Return the (x, y) coordinate for the center point of the cell that contains the specified text.  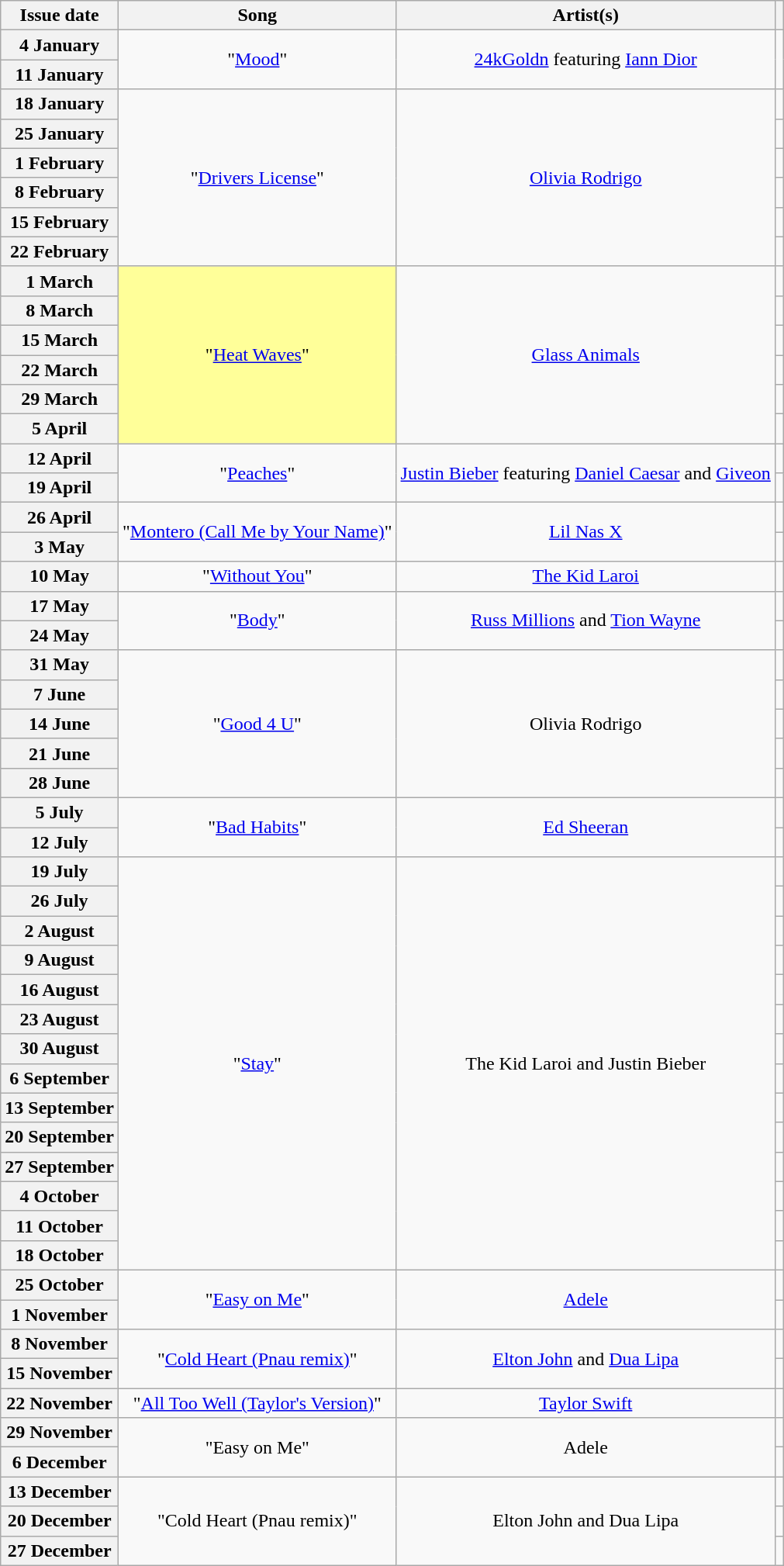
15 November (60, 1374)
25 October (60, 1284)
4 January (60, 45)
2 August (60, 931)
5 July (60, 812)
8 March (60, 310)
11 January (60, 74)
27 September (60, 1167)
"Without You" (257, 576)
7 June (60, 694)
19 July (60, 872)
"Stay" (257, 1064)
Justin Bieber featuring Daniel Caesar and Giveon (585, 473)
Issue date (60, 16)
21 June (60, 753)
5 April (60, 429)
"Good 4 U" (257, 724)
23 August (60, 1019)
Ed Sheeran (585, 827)
31 May (60, 665)
22 November (60, 1403)
"Heat Waves" (257, 354)
14 June (60, 724)
8 November (60, 1344)
1 February (60, 163)
13 September (60, 1108)
12 July (60, 842)
16 August (60, 990)
10 May (60, 576)
8 February (60, 192)
30 August (60, 1049)
11 October (60, 1225)
6 September (60, 1078)
22 March (60, 370)
"All Too Well (Taylor's Version)" (257, 1403)
"Montero (Call Me by Your Name)" (257, 532)
"Drivers License" (257, 178)
26 April (60, 517)
17 May (60, 606)
Glass Animals (585, 354)
15 March (60, 340)
"Body" (257, 621)
24 May (60, 635)
22 February (60, 251)
"Bad Habits" (257, 827)
The Kid Laroi and Justin Bieber (585, 1064)
"Mood" (257, 60)
Russ Millions and Tion Wayne (585, 621)
Taylor Swift (585, 1403)
4 October (60, 1196)
19 April (60, 488)
12 April (60, 458)
Song (257, 16)
28 June (60, 783)
1 March (60, 281)
25 January (60, 133)
20 December (60, 1521)
18 October (60, 1255)
9 August (60, 960)
29 March (60, 399)
26 July (60, 901)
3 May (60, 547)
13 December (60, 1492)
6 December (60, 1462)
24kGoldn featuring Iann Dior (585, 60)
Artist(s) (585, 16)
29 November (60, 1433)
Lil Nas X (585, 532)
15 February (60, 222)
The Kid Laroi (585, 576)
1 November (60, 1315)
"Peaches" (257, 473)
27 December (60, 1550)
20 September (60, 1137)
18 January (60, 104)
